Provide the (X, Y) coordinate of the cell's center where the given text is located.  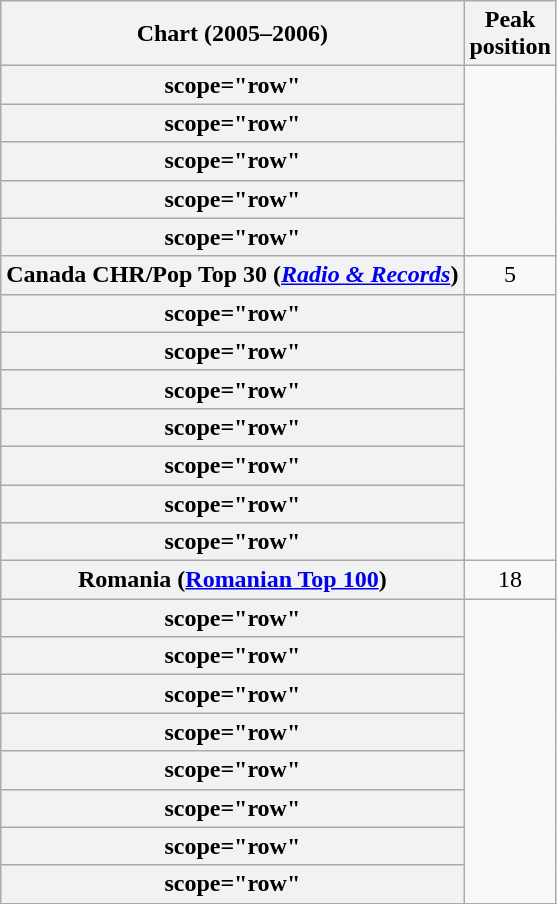
Peakposition (510, 34)
18 (510, 580)
Chart (2005–2006) (232, 34)
5 (510, 275)
Romania (Romanian Top 100) (232, 580)
Canada CHR/Pop Top 30 (Radio & Records) (232, 275)
